Locate the cell with the specified text and output its (x, y) center coordinate. 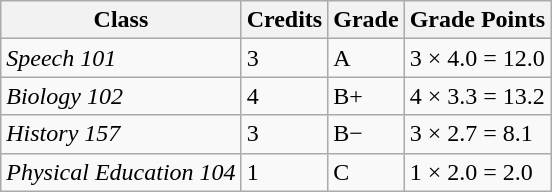
4 (284, 96)
A (366, 58)
C (366, 172)
Grade Points (477, 20)
B− (366, 134)
Class (121, 20)
3 × 4.0 = 12.0 (477, 58)
Physical Education 104 (121, 172)
4 × 3.3 = 13.2 (477, 96)
Grade (366, 20)
Biology 102 (121, 96)
1 × 2.0 = 2.0 (477, 172)
Speech 101 (121, 58)
1 (284, 172)
B+ (366, 96)
History 157 (121, 134)
Credits (284, 20)
3 × 2.7 = 8.1 (477, 134)
